Provide the (x, y) coordinate of the cell's center where the given text is located.  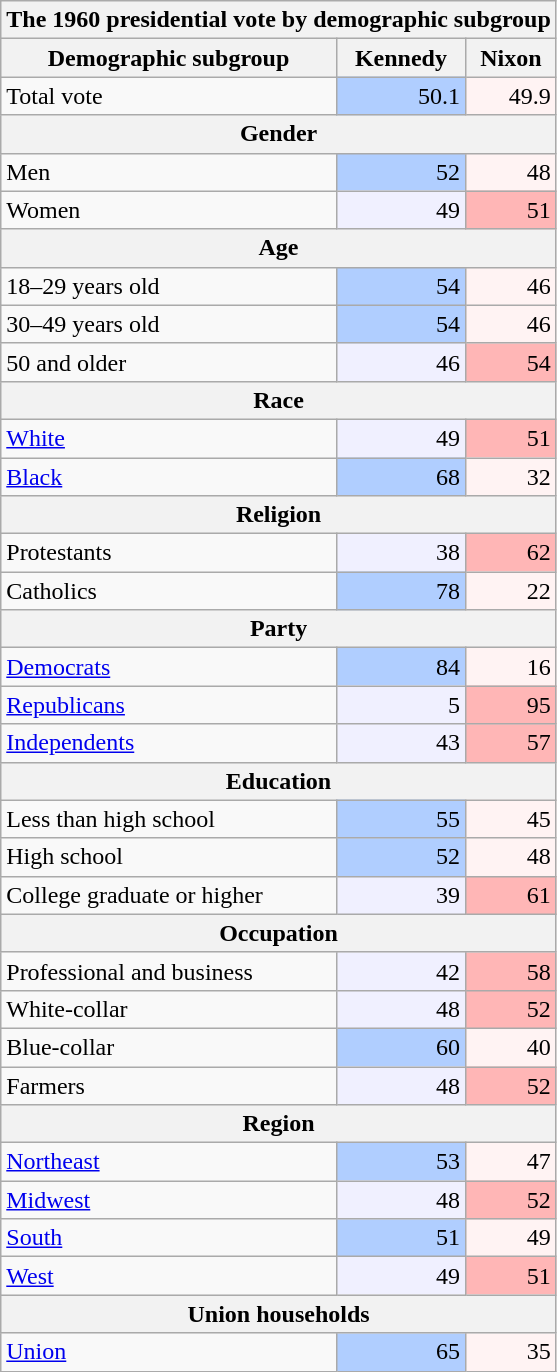
White-collar (169, 1009)
Northeast (169, 1162)
The 1960 presidential vote by demographic subgroup (279, 20)
South (169, 1238)
Party (279, 629)
32 (512, 477)
50 and older (169, 362)
55 (400, 819)
Men (169, 172)
Catholics (169, 591)
45 (512, 819)
61 (512, 895)
Union (169, 1352)
38 (400, 553)
58 (512, 971)
42 (400, 971)
40 (512, 1047)
Demographic subgroup (169, 58)
65 (400, 1352)
High school (169, 857)
Region (279, 1124)
49.9 (512, 96)
Women (169, 210)
Farmers (169, 1085)
Nixon (512, 58)
Religion (279, 515)
18–29 years old (169, 286)
60 (400, 1047)
Occupation (279, 933)
Age (279, 248)
Union households (279, 1314)
39 (400, 895)
47 (512, 1162)
53 (400, 1162)
43 (400, 743)
84 (400, 667)
35 (512, 1352)
Protestants (169, 553)
Independents (169, 743)
62 (512, 553)
White (169, 438)
Education (279, 781)
16 (512, 667)
Race (279, 400)
Less than high school (169, 819)
Republicans (169, 705)
Democrats (169, 667)
95 (512, 705)
Professional and business (169, 971)
Black (169, 477)
78 (400, 591)
Midwest (169, 1200)
Total vote (169, 96)
Gender (279, 134)
College graduate or higher (169, 895)
30–49 years old (169, 324)
Blue-collar (169, 1047)
50.1 (400, 96)
22 (512, 591)
Kennedy (400, 58)
57 (512, 743)
West (169, 1276)
68 (400, 477)
5 (400, 705)
